Identify which cell holds the provided text, then report its (X, Y) central coordinate. 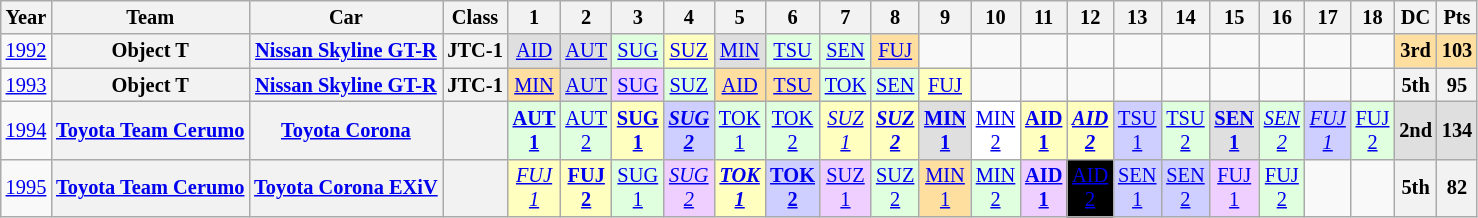
134 (1457, 130)
2 (586, 17)
18 (1373, 17)
1995 (26, 188)
DC (1416, 17)
1 (534, 17)
Pts (1457, 17)
17 (1328, 17)
12 (1090, 17)
AUT2 (586, 130)
103 (1457, 51)
10 (996, 17)
1993 (26, 85)
TSU2 (1185, 130)
15 (1234, 17)
TSU1 (1137, 130)
1994 (26, 130)
13 (1137, 17)
Toyota Corona (346, 130)
82 (1457, 188)
7 (846, 17)
Toyota Corona EXiV (346, 188)
95 (1457, 85)
Car (346, 17)
Team (150, 17)
14 (1185, 17)
4 (689, 17)
3 (638, 17)
8 (895, 17)
1992 (26, 51)
AUT1 (534, 130)
TOK (846, 85)
16 (1282, 17)
Year (26, 17)
6 (792, 17)
11 (1044, 17)
Class (474, 17)
2nd (1416, 130)
5 (740, 17)
3rd (1416, 51)
9 (945, 17)
